Scan for the cell matching the given text and deliver its (x, y) coordinate at center. 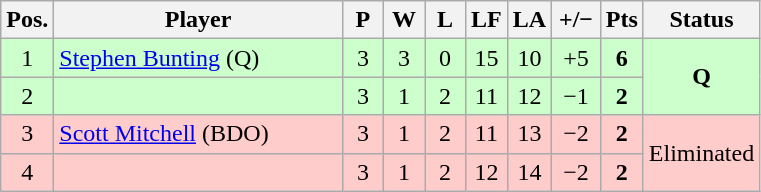
Q (701, 77)
P (362, 20)
14 (529, 172)
Eliminated (701, 153)
Pos. (28, 20)
W (404, 20)
0 (444, 58)
−1 (576, 96)
4 (28, 172)
LF (487, 20)
6 (622, 58)
Stephen Bunting (Q) (198, 58)
LA (529, 20)
Scott Mitchell (BDO) (198, 134)
Status (701, 20)
13 (529, 134)
+5 (576, 58)
10 (529, 58)
15 (487, 58)
Pts (622, 20)
L (444, 20)
Player (198, 20)
+/− (576, 20)
